Detect which cell encompasses the target text, then output its [x, y] center coordinate. 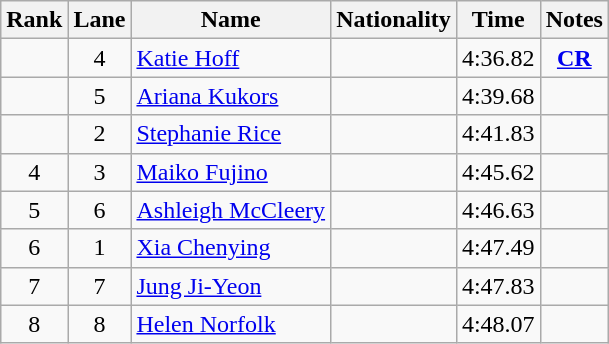
Lane [100, 20]
Jung Ji-Yeon [231, 286]
Rank [34, 20]
Ashleigh McCleery [231, 210]
Katie Hoff [231, 58]
Notes [574, 20]
4:45.62 [498, 172]
Stephanie Rice [231, 134]
1 [100, 248]
4:36.82 [498, 58]
Time [498, 20]
CR [574, 58]
Name [231, 20]
4:39.68 [498, 96]
2 [100, 134]
4:41.83 [498, 134]
4:48.07 [498, 324]
Helen Norfolk [231, 324]
Nationality [394, 20]
Ariana Kukors [231, 96]
Maiko Fujino [231, 172]
4:47.49 [498, 248]
4:46.63 [498, 210]
Xia Chenying [231, 248]
3 [100, 172]
4:47.83 [498, 286]
